Return (X, Y) of the center of cell containing provided text 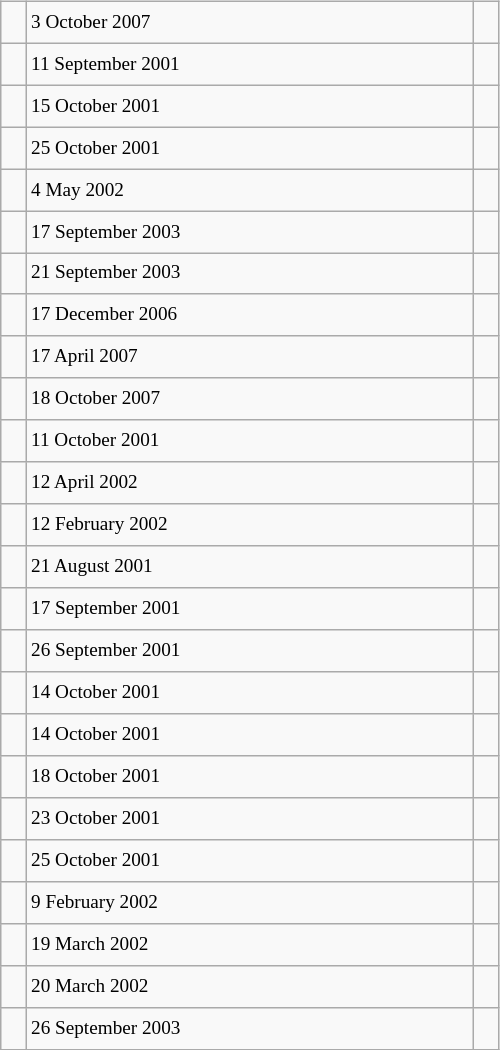
17 December 2006 (249, 315)
17 September 2003 (249, 232)
4 May 2002 (249, 190)
26 September 2001 (249, 651)
20 March 2002 (249, 986)
21 September 2003 (249, 274)
18 October 2007 (249, 399)
12 February 2002 (249, 525)
18 October 2001 (249, 777)
17 April 2007 (249, 357)
19 March 2002 (249, 944)
15 October 2001 (249, 106)
26 September 2003 (249, 1028)
17 September 2001 (249, 609)
23 October 2001 (249, 819)
11 September 2001 (249, 64)
21 August 2001 (249, 567)
11 October 2001 (249, 441)
9 February 2002 (249, 902)
3 October 2007 (249, 22)
12 April 2002 (249, 483)
